Capture the cell that displays the provided text and extract its (x, y) central coordinate. 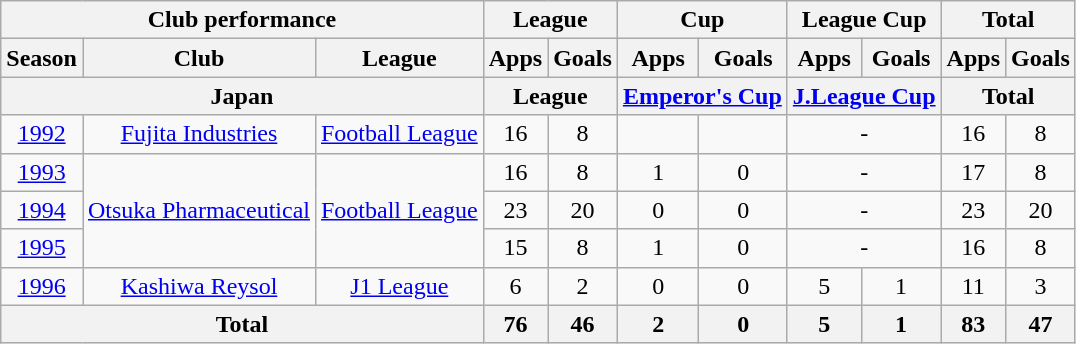
League Cup (864, 20)
76 (515, 324)
Season (42, 58)
83 (973, 324)
Fujita Industries (198, 134)
1996 (42, 286)
Kashiwa Reysol (198, 286)
3 (1041, 286)
1995 (42, 248)
1994 (42, 210)
47 (1041, 324)
6 (515, 286)
Club performance (242, 20)
1993 (42, 172)
J1 League (399, 286)
Emperor's Cup (702, 96)
11 (973, 286)
1992 (42, 134)
Cup (702, 20)
J.League Cup (864, 96)
Japan (242, 96)
15 (515, 248)
Club (198, 58)
17 (973, 172)
Otsuka Pharmaceutical (198, 210)
46 (583, 324)
